Pinpoint the cell where the given text exists, returning its (x, y) midpoint coordinate. 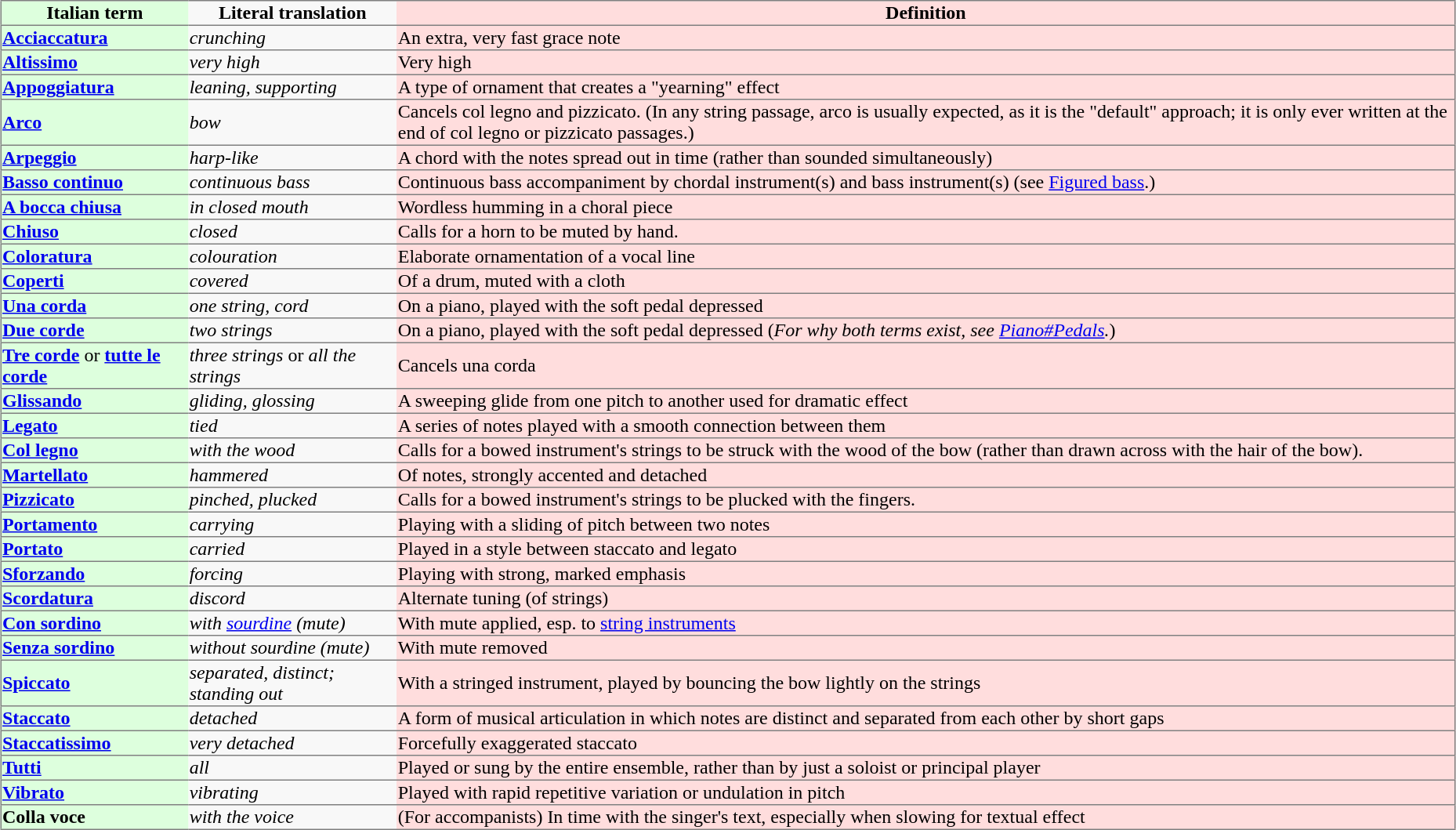
covered (292, 281)
continuous bass (292, 183)
in closed mouth (292, 207)
Of notes, strongly accented and detached (926, 475)
forcing (292, 574)
Con sordino (94, 623)
Acciaccatura (94, 38)
Playing with a sliding of pitch between two notes (926, 524)
Literal translation (292, 13)
Scordatura (94, 599)
Tutti (94, 768)
Played with rapid repetitive variation or undulation in pitch (926, 792)
Coperti (94, 281)
bow (292, 122)
vibrating (292, 792)
with the wood (292, 451)
very high (292, 63)
Forcefully exaggerated staccato (926, 743)
(For accompanists) In time with the singer's text, especially when slowing for textual effect (926, 817)
Pizzicato (94, 500)
detached (292, 719)
hammered (292, 475)
Chiuso (94, 232)
Martellato (94, 475)
Of a drum, muted with a cloth (926, 281)
very detached (292, 743)
A form of musical articulation in which notes are distinct and separated from each other by short gaps (926, 719)
With a stringed instrument, played by bouncing the bow lightly on the strings (926, 683)
Staccato (94, 719)
Coloratura (94, 256)
Portamento (94, 524)
discord (292, 599)
Very high (926, 63)
Elaborate ornamentation of a vocal line (926, 256)
separated, distinct; standing out (292, 683)
gliding, glossing (292, 401)
Tre corde or tutte le corde (94, 365)
Col legno (94, 451)
tied (292, 426)
Appoggiatura (94, 87)
Played in a style between staccato and legato (926, 549)
with sourdine (mute) (292, 623)
Staccatissimo (94, 743)
Italian term (94, 13)
With mute removed (926, 648)
A chord with the notes spread out in time (rather than sounded simultaneously) (926, 158)
A type of ornament that creates a "yearning" effect (926, 87)
harp-like (292, 158)
Una corda (94, 306)
leaning, supporting (292, 87)
Altissimo (94, 63)
A series of notes played with a smooth connection between them (926, 426)
On a piano, played with the soft pedal depressed (For why both terms exist, see Piano#Pedals.) (926, 331)
without sourdine (mute) (292, 648)
With mute applied, esp. to string instruments (926, 623)
Portato (94, 549)
Definition (926, 13)
A sweeping glide from one pitch to another used for dramatic effect (926, 401)
Due corde (94, 331)
Arpeggio (94, 158)
pinched, plucked (292, 500)
Continuous bass accompaniment by chordal instrument(s) and bass instrument(s) (see Figured bass.) (926, 183)
two strings (292, 331)
Cancels una corda (926, 365)
A bocca chiusa (94, 207)
An extra, very fast grace note (926, 38)
Calls for a bowed instrument's strings to be struck with the wood of the bow (rather than drawn across with the hair of the bow). (926, 451)
closed (292, 232)
On a piano, played with the soft pedal depressed (926, 306)
crunching (292, 38)
Calls for a bowed instrument's strings to be plucked with the fingers. (926, 500)
carried (292, 549)
with the voice (292, 817)
Colla voce (94, 817)
colouration (292, 256)
Sforzando (94, 574)
Vibrato (94, 792)
Senza sordino (94, 648)
Legato (94, 426)
Playing with strong, marked emphasis (926, 574)
three strings or all the strings (292, 365)
Wordless humming in a choral piece (926, 207)
one string, cord (292, 306)
Basso continuo (94, 183)
carrying (292, 524)
Played or sung by the entire ensemble, rather than by just a soloist or principal player (926, 768)
Calls for a horn to be muted by hand. (926, 232)
Glissando (94, 401)
Arco (94, 122)
Alternate tuning (of strings) (926, 599)
all (292, 768)
Spiccato (94, 683)
